Return the [x, y] coordinate for the center point of the cell that contains the specified text.  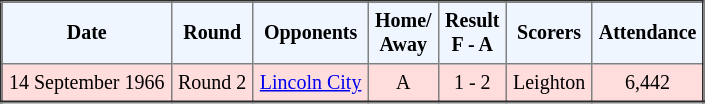
Home/Away [403, 33]
6,442 [648, 83]
Leighton [549, 83]
Round [212, 33]
1 - 2 [472, 83]
14 September 1966 [87, 83]
Scorers [549, 33]
Lincoln City [310, 83]
Attendance [648, 33]
A [403, 83]
ResultF - A [472, 33]
Opponents [310, 33]
Round 2 [212, 83]
Date [87, 33]
